Identify which cell holds the provided text, then report its (X, Y) central coordinate. 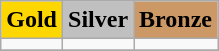
Gold (32, 20)
Bronze (176, 20)
Silver (98, 20)
